Provide the (X, Y) coordinate of the cell's center where the given text is located.  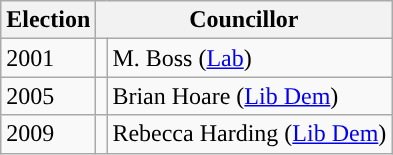
2001 (48, 58)
2009 (48, 134)
Election (48, 20)
M. Boss (Lab) (250, 58)
2005 (48, 96)
Brian Hoare (Lib Dem) (250, 96)
Councillor (244, 20)
Rebecca Harding (Lib Dem) (250, 134)
